Extract the [x, y] coordinate from the center of the cell holding the provided text.  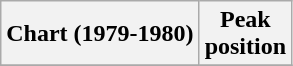
Peakposition [245, 34]
Chart (1979-1980) [100, 34]
